Pinpoint the cell where the given text exists, returning its [X, Y] midpoint coordinate. 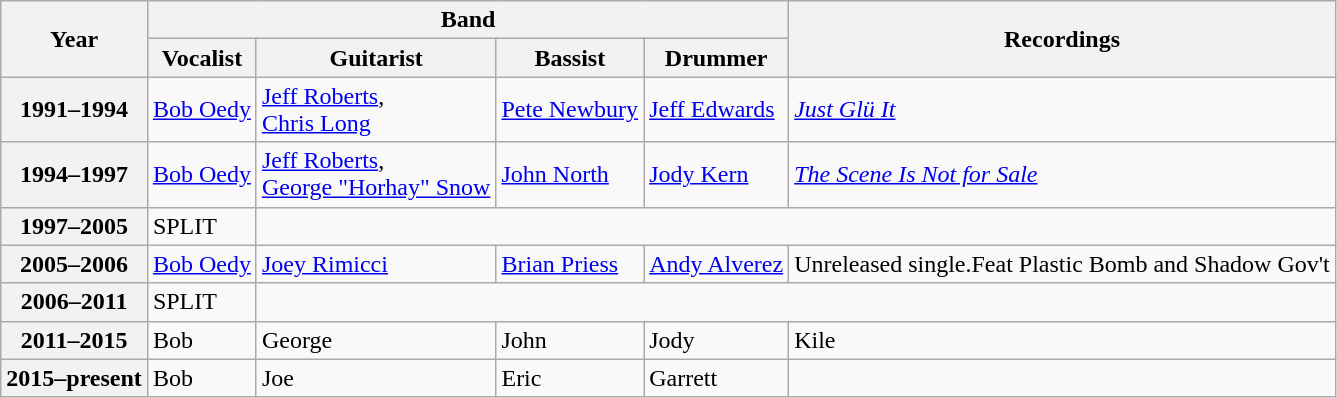
Bassist [570, 58]
1997–2005 [74, 226]
2011–2015 [74, 340]
Brian Priess [570, 264]
Andy Alverez [716, 264]
2005–2006 [74, 264]
Jeff Roberts,Chris Long [376, 110]
Vocalist [202, 58]
Jody [716, 340]
Pete Newbury [570, 110]
Guitarist [376, 58]
Eric [570, 378]
Band [468, 20]
John North [570, 174]
Just Glü It [1062, 110]
Kile [1062, 340]
1991–1994 [74, 110]
John [570, 340]
Garrett [716, 378]
Joe [376, 378]
1994–1997 [74, 174]
2006–2011 [74, 302]
Year [74, 39]
Jeff Roberts,George "Horhay" Snow [376, 174]
Jody Kern [716, 174]
2015–present [74, 378]
Drummer [716, 58]
Recordings [1062, 39]
Joey Rimicci [376, 264]
Unreleased single.Feat Plastic Bomb and Shadow Gov't [1062, 264]
The Scene Is Not for Sale [1062, 174]
George [376, 340]
Jeff Edwards [716, 110]
